Return the [X, Y] coordinate for the center point of the cell that contains the specified text.  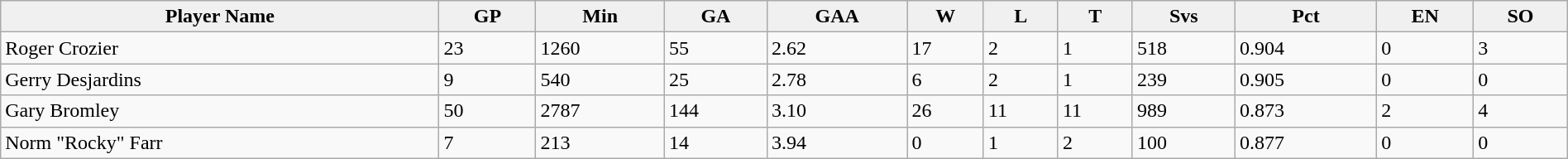
Player Name [220, 17]
3.94 [837, 142]
17 [945, 48]
T [1095, 17]
0.905 [1305, 79]
25 [715, 79]
213 [600, 142]
55 [715, 48]
3 [1521, 48]
2.78 [837, 79]
9 [488, 79]
6 [945, 79]
GP [488, 17]
23 [488, 48]
7 [488, 142]
4 [1521, 111]
14 [715, 142]
0.904 [1305, 48]
0.873 [1305, 111]
EN [1426, 17]
SO [1521, 17]
1260 [600, 48]
2.62 [837, 48]
Min [600, 17]
Norm "Rocky" Farr [220, 142]
L [1021, 17]
144 [715, 111]
Roger Crozier [220, 48]
W [945, 17]
518 [1183, 48]
GA [715, 17]
50 [488, 111]
2787 [600, 111]
26 [945, 111]
989 [1183, 111]
Gary Bromley [220, 111]
Pct [1305, 17]
3.10 [837, 111]
239 [1183, 79]
Svs [1183, 17]
Gerry Desjardins [220, 79]
0.877 [1305, 142]
540 [600, 79]
100 [1183, 142]
GAA [837, 17]
